Output the (X, Y) coordinate of the center of the cell containing the given text.  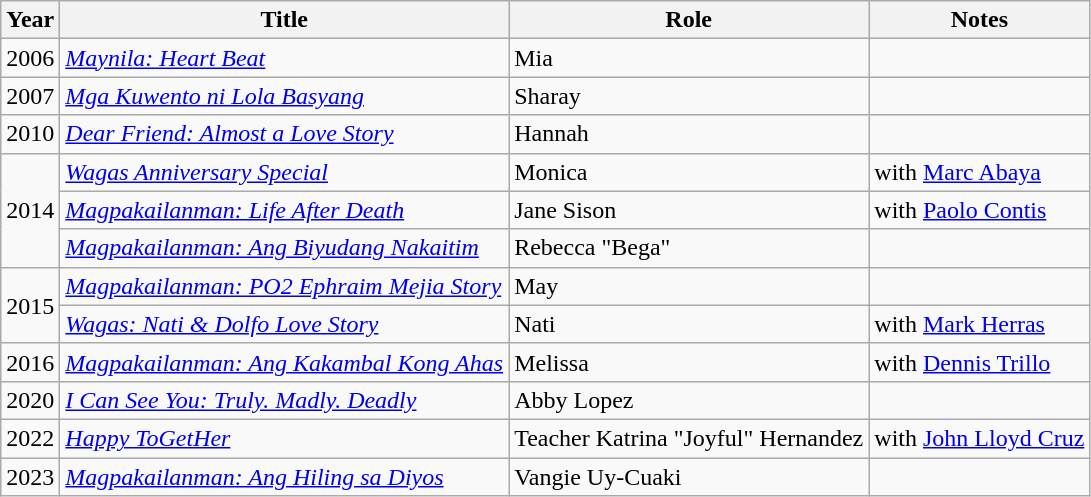
with Dennis Trillo (980, 362)
Vangie Uy-Cuaki (689, 477)
Magpakailanman: Life After Death (284, 210)
Notes (980, 20)
with Marc Abaya (980, 172)
Magpakailanman: Ang Kakambal Kong Ahas (284, 362)
2007 (30, 96)
2015 (30, 305)
2022 (30, 438)
Abby Lopez (689, 400)
with John Lloyd Cruz (980, 438)
Year (30, 20)
Wagas Anniversary Special (284, 172)
Maynila: Heart Beat (284, 58)
Hannah (689, 134)
2023 (30, 477)
I Can See You: Truly. Madly. Deadly (284, 400)
Dear Friend: Almost a Love Story (284, 134)
with Paolo Contis (980, 210)
Nati (689, 324)
Magpakailanman: Ang Hiling sa Diyos (284, 477)
Wagas: Nati & Dolfo Love Story (284, 324)
2010 (30, 134)
Teacher Katrina "Joyful" Hernandez (689, 438)
Jane Sison (689, 210)
May (689, 286)
Title (284, 20)
Rebecca "Bega" (689, 248)
Role (689, 20)
Sharay (689, 96)
2016 (30, 362)
2020 (30, 400)
Melissa (689, 362)
Happy ToGetHer (284, 438)
2014 (30, 210)
Magpakailanman: Ang Biyudang Nakaitim (284, 248)
Mia (689, 58)
2006 (30, 58)
Monica (689, 172)
Mga Kuwento ni Lola Basyang (284, 96)
Magpakailanman: PO2 Ephraim Mejia Story (284, 286)
with Mark Herras (980, 324)
